Find where the given text appears and provide that cell's center as [x, y] coordinate. 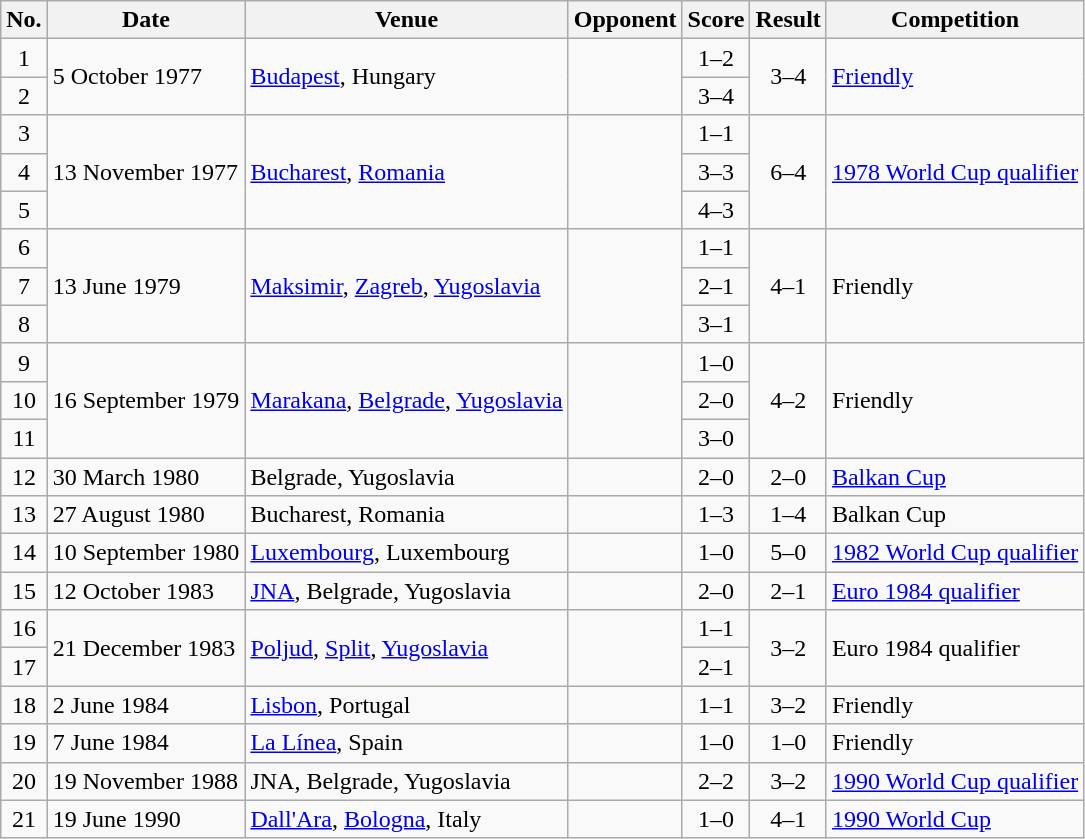
8 [24, 324]
Score [716, 20]
5 [24, 210]
21 December 1983 [146, 648]
10 September 1980 [146, 553]
13 [24, 515]
Lisbon, Portugal [406, 705]
1–3 [716, 515]
13 June 1979 [146, 286]
Budapest, Hungary [406, 77]
15 [24, 591]
Luxembourg, Luxembourg [406, 553]
Opponent [625, 20]
6 [24, 248]
Dall'Ara, Bologna, Italy [406, 819]
La Línea, Spain [406, 743]
1990 World Cup [954, 819]
19 June 1990 [146, 819]
Marakana, Belgrade, Yugoslavia [406, 400]
7 [24, 286]
7 June 1984 [146, 743]
3–0 [716, 438]
11 [24, 438]
12 October 1983 [146, 591]
Poljud, Split, Yugoslavia [406, 648]
27 August 1980 [146, 515]
10 [24, 400]
9 [24, 362]
5 October 1977 [146, 77]
3 [24, 134]
18 [24, 705]
17 [24, 667]
1982 World Cup qualifier [954, 553]
1 [24, 58]
19 [24, 743]
19 November 1988 [146, 781]
1978 World Cup qualifier [954, 172]
Belgrade, Yugoslavia [406, 477]
1990 World Cup qualifier [954, 781]
1–4 [788, 515]
4–3 [716, 210]
30 March 1980 [146, 477]
2 June 1984 [146, 705]
20 [24, 781]
16 September 1979 [146, 400]
Maksimir, Zagreb, Yugoslavia [406, 286]
No. [24, 20]
12 [24, 477]
6–4 [788, 172]
4–2 [788, 400]
Competition [954, 20]
2 [24, 96]
3–1 [716, 324]
4 [24, 172]
Result [788, 20]
21 [24, 819]
2–2 [716, 781]
Venue [406, 20]
14 [24, 553]
5–0 [788, 553]
Date [146, 20]
3–3 [716, 172]
1–2 [716, 58]
16 [24, 629]
13 November 1977 [146, 172]
